Search for the cell housing the specified text and yield its [X, Y] center coordinate. 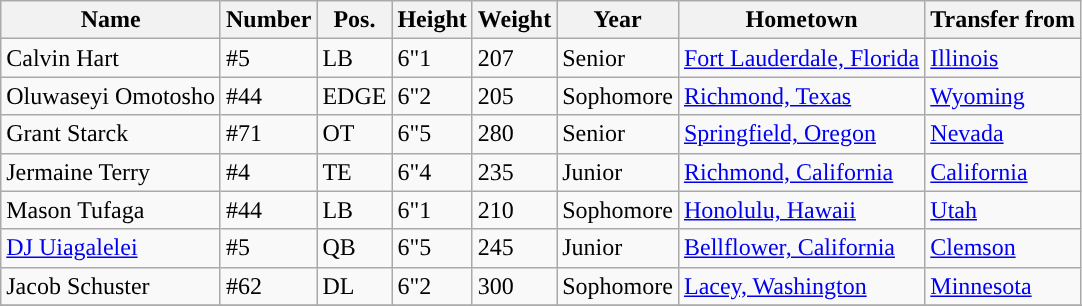
Jacob Schuster [111, 286]
Illinois [1003, 58]
Utah [1003, 210]
235 [514, 172]
OT [354, 134]
QB [354, 248]
210 [514, 210]
#62 [268, 286]
Year [618, 20]
Name [111, 20]
Richmond, California [801, 172]
Clemson [1003, 248]
Jermaine Terry [111, 172]
Wyoming [1003, 96]
Minnesota [1003, 286]
Honolulu, Hawaii [801, 210]
280 [514, 134]
Weight [514, 20]
300 [514, 286]
207 [514, 58]
Calvin Hart [111, 58]
Height [432, 20]
#71 [268, 134]
Lacey, Washington [801, 286]
245 [514, 248]
Nevada [1003, 134]
Mason Tufaga [111, 210]
205 [514, 96]
Grant Starck [111, 134]
Fort Lauderdale, Florida [801, 58]
6"4 [432, 172]
DJ Uiagalelei [111, 248]
Bellflower, California [801, 248]
Oluwaseyi Omotosho [111, 96]
Pos. [354, 20]
California [1003, 172]
Hometown [801, 20]
Number [268, 20]
#4 [268, 172]
TE [354, 172]
DL [354, 286]
Transfer from [1003, 20]
Richmond, Texas [801, 96]
Springfield, Oregon [801, 134]
EDGE [354, 96]
